Return (X, Y) of the center of cell containing provided text 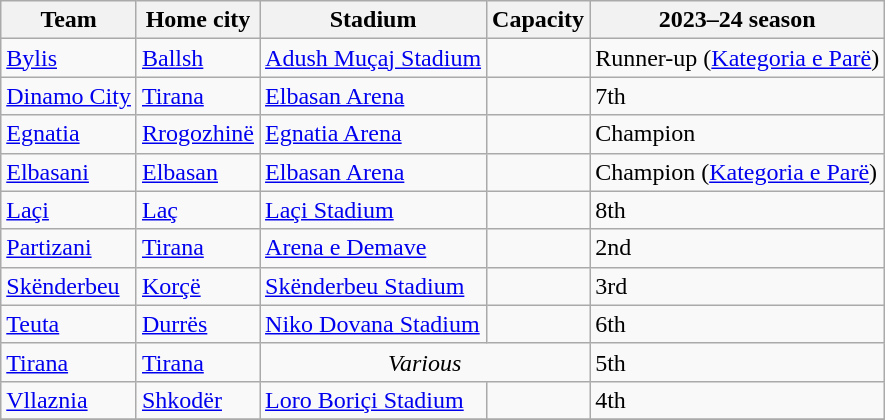
Niko Dovana Stadium (374, 324)
Elbasani (69, 172)
Bylis (69, 58)
Vllaznia (69, 400)
Champion (Kategoria e Parë) (738, 172)
8th (738, 210)
7th (738, 96)
Durrës (198, 324)
Teuta (69, 324)
Skënderbeu (69, 286)
Various (425, 362)
Capacity (538, 20)
Loro Boriçi Stadium (374, 400)
3rd (738, 286)
Laç (198, 210)
2nd (738, 248)
Korçë (198, 286)
Egnatia (69, 134)
Skënderbeu Stadium (374, 286)
Elbasan (198, 172)
Egnatia Arena (374, 134)
Laçi Stadium (374, 210)
Arena e Demave (374, 248)
Adush Muçaj Stadium (374, 58)
Rrogozhinë (198, 134)
Laçi (69, 210)
Shkodër (198, 400)
6th (738, 324)
Partizani (69, 248)
Stadium (374, 20)
Team (69, 20)
Champion (738, 134)
Ballsh (198, 58)
Dinamo City (69, 96)
4th (738, 400)
Home city (198, 20)
Runner-up (Kategoria e Parë) (738, 58)
2023–24 season (738, 20)
5th (738, 362)
